Locate the cell with the specified text and output its [x, y] center coordinate. 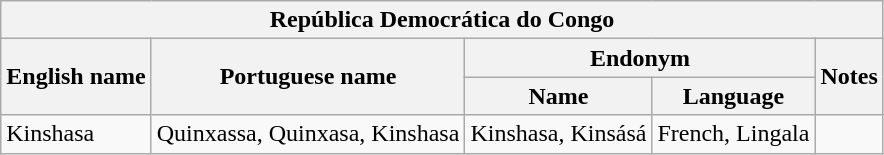
Endonym [640, 58]
Notes [849, 77]
Quinxassa, Quinxasa, Kinshasa [308, 134]
French, Lingala [734, 134]
Kinshasa, Kinsásá [558, 134]
Portuguese name [308, 77]
English name [76, 77]
Language [734, 96]
República Democrática do Congo [442, 20]
Kinshasa [76, 134]
Name [558, 96]
